Locate the cell with the specified text and output its (x, y) center coordinate. 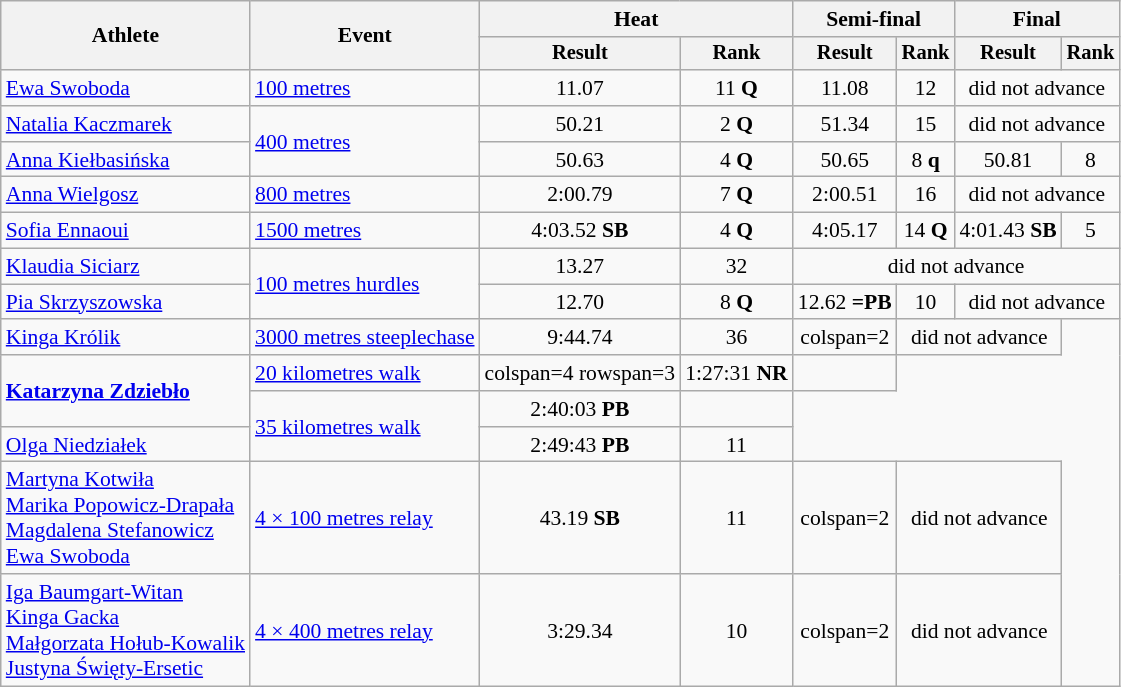
8 q (926, 160)
Kinga Królik (126, 338)
4 × 400 metres relay (365, 630)
2:00.79 (580, 195)
Olga Niedziałek (126, 445)
2:49:43 PB (580, 445)
2 Q (736, 124)
Sofia Ennaoui (126, 231)
Martyna KotwiłaMarika Popowicz-DrapałaMagdalena StefanowiczEwa Swoboda (126, 518)
12 (926, 88)
9:44.74 (580, 338)
36 (736, 338)
100 metres hurdles (365, 284)
12.70 (580, 302)
100 metres (365, 88)
Semi-final (874, 19)
50.81 (1008, 160)
4:05.17 (845, 231)
Ewa Swoboda (126, 88)
11.08 (845, 88)
colspan=4 rowspan=3 (580, 373)
Athlete (126, 36)
2:00.51 (845, 195)
35 kilometres walk (365, 426)
5 (1091, 231)
50.63 (580, 160)
1:27:31 NR (736, 373)
Klaudia Siciarz (126, 267)
8 (1091, 160)
Pia Skrzyszowska (126, 302)
4 × 100 metres relay (365, 518)
43.19 SB (580, 518)
3000 metres steeplechase (365, 338)
400 metres (365, 142)
Anna Wielgosz (126, 195)
50.65 (845, 160)
13.27 (580, 267)
Event (365, 36)
7 Q (736, 195)
Iga Baumgart-WitanKinga GackaMałgorzata Hołub-KowalikJustyna Święty-Ersetic (126, 630)
8 Q (736, 302)
50.21 (580, 124)
12.62 =PB (845, 302)
Anna Kiełbasińska (126, 160)
4:03.52 SB (580, 231)
11.07 (580, 88)
15 (926, 124)
32 (736, 267)
Katarzyna Zdziebło (126, 390)
20 kilometres walk (365, 373)
14 Q (926, 231)
2:40:03 PB (580, 409)
Final (1036, 19)
11 Q (736, 88)
Natalia Kaczmarek (126, 124)
4:01.43 SB (1008, 231)
1500 metres (365, 231)
3:29.34 (580, 630)
51.34 (845, 124)
800 metres (365, 195)
Heat (636, 19)
16 (926, 195)
